Output the [X, Y] coordinate of the center of the cell containing the given text.  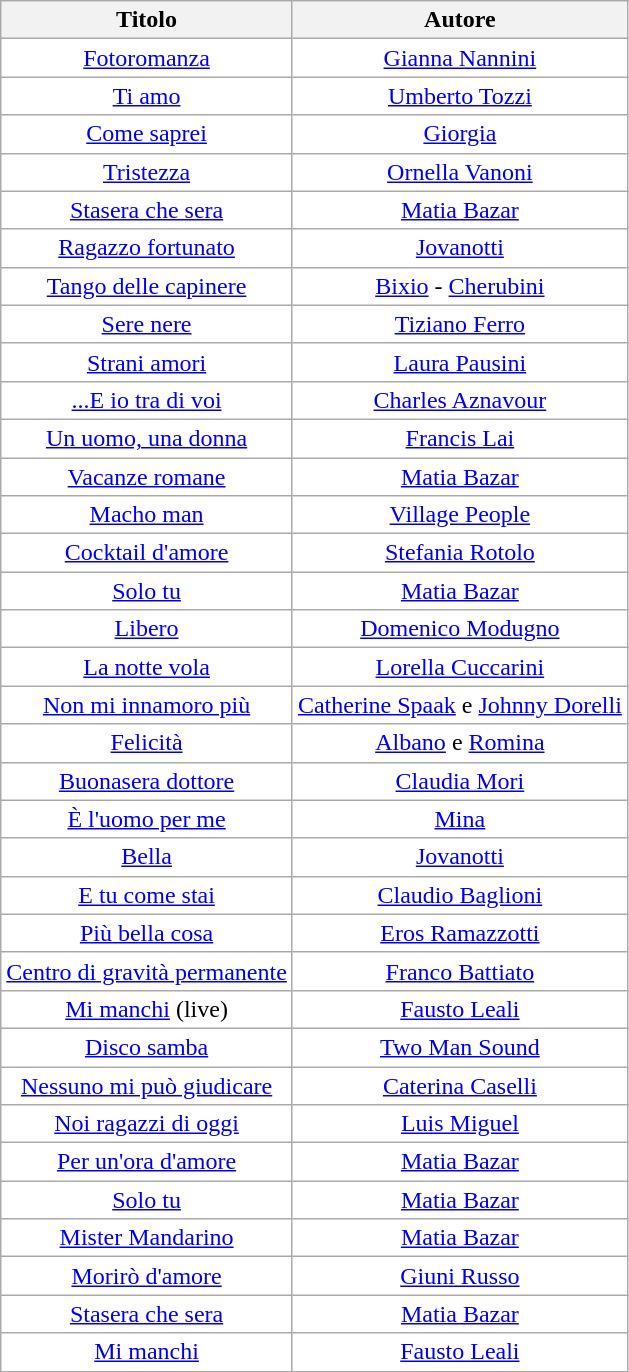
Charles Aznavour [460, 400]
Lorella Cuccarini [460, 667]
Titolo [147, 20]
Claudia Mori [460, 781]
Morirò d'amore [147, 1276]
Ornella Vanoni [460, 172]
Mister Mandarino [147, 1238]
È l'uomo per me [147, 819]
Domenico Modugno [460, 629]
Mi manchi [147, 1352]
Franco Battiato [460, 971]
Two Man Sound [460, 1047]
Tango delle capinere [147, 286]
Nessuno mi può giudicare [147, 1085]
Eros Ramazzotti [460, 933]
Buonasera dottore [147, 781]
E tu come stai [147, 895]
...E io tra di voi [147, 400]
Vacanze romane [147, 477]
Albano e Romina [460, 743]
Per un'ora d'amore [147, 1162]
Fotoromanza [147, 58]
Sere nere [147, 324]
Claudio Baglioni [460, 895]
Libero [147, 629]
Umberto Tozzi [460, 96]
Autore [460, 20]
Più bella cosa [147, 933]
Bella [147, 857]
Strani amori [147, 362]
Mi manchi (live) [147, 1009]
Cocktail d'amore [147, 553]
Giuni Russo [460, 1276]
Laura Pausini [460, 362]
Ragazzo fortunato [147, 248]
Stefania Rotolo [460, 553]
La notte vola [147, 667]
Mina [460, 819]
Noi ragazzi di oggi [147, 1124]
Come saprei [147, 134]
Disco samba [147, 1047]
Giorgia [460, 134]
Ti amo [147, 96]
Luis Miguel [460, 1124]
Village People [460, 515]
Tiziano Ferro [460, 324]
Tristezza [147, 172]
Un uomo, una donna [147, 438]
Catherine Spaak e Johnny Dorelli [460, 705]
Bixio - Cherubini [460, 286]
Francis Lai [460, 438]
Centro di gravità permanente [147, 971]
Caterina Caselli [460, 1085]
Felicità [147, 743]
Macho man [147, 515]
Non mi innamoro più [147, 705]
Gianna Nannini [460, 58]
